Return (X, Y) of the center of cell containing provided text 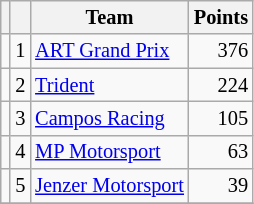
376 (221, 51)
Campos Racing (110, 118)
Jenzer Motorsport (110, 186)
4 (20, 152)
5 (20, 186)
Trident (110, 85)
ART Grand Prix (110, 51)
2 (20, 85)
63 (221, 152)
Team (110, 17)
105 (221, 118)
3 (20, 118)
Points (221, 17)
224 (221, 85)
MP Motorsport (110, 152)
39 (221, 186)
1 (20, 51)
